Extract the (x, y) coordinate from the center of the cell holding the provided text.  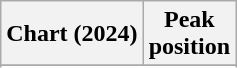
Peakposition (189, 34)
Chart (2024) (72, 34)
